Extract the (x, y) coordinate from the center of the cell holding the provided text.  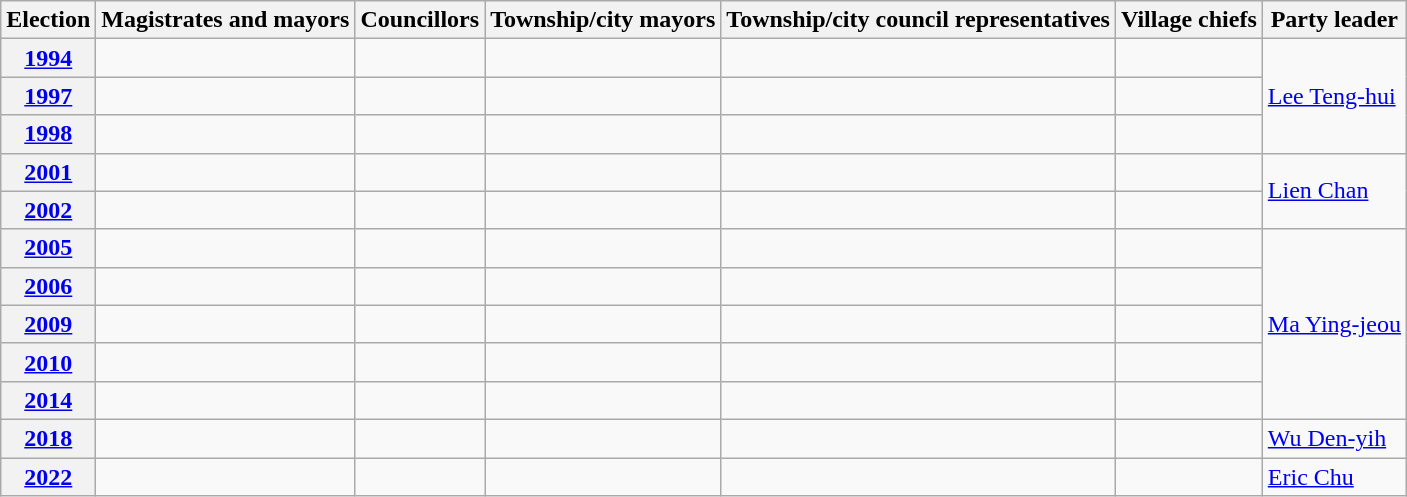
Township/city mayors (603, 20)
1994 (48, 58)
Wu Den-yih (1334, 438)
2006 (48, 286)
Township/city council representatives (918, 20)
Election (48, 20)
1997 (48, 96)
Ma Ying-jeou (1334, 324)
2009 (48, 324)
2022 (48, 477)
Magistrates and mayors (226, 20)
Eric Chu (1334, 477)
2010 (48, 362)
Village chiefs (1188, 20)
Lien Chan (1334, 191)
2001 (48, 172)
1998 (48, 134)
2014 (48, 400)
2002 (48, 210)
Party leader (1334, 20)
2018 (48, 438)
Lee Teng-hui (1334, 96)
2005 (48, 248)
Councillors (420, 20)
